From the cell containing the given text, extract its center point as (X, Y) coordinate. 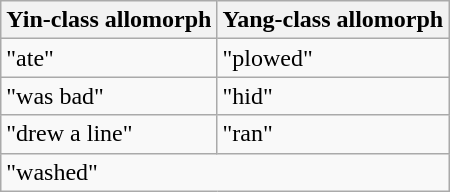
"drew a line" (109, 134)
"ran" (333, 134)
"ate" (109, 58)
"plowed" (333, 58)
"hid" (333, 96)
Yang-class allomorph (333, 20)
Yin-class allomorph (109, 20)
"was bad" (109, 96)
"washed" (225, 172)
